For the text-containing cell, return its midpoint in (x, y) coordinate format. 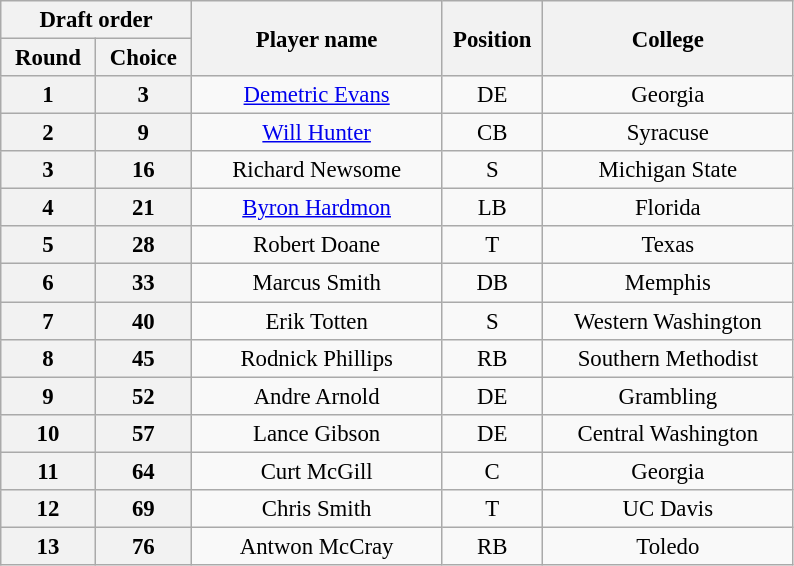
Erik Totten (316, 321)
10 (48, 433)
Grambling (668, 396)
Choice (143, 58)
Texas (668, 245)
57 (143, 433)
13 (48, 546)
Position (492, 38)
Will Hunter (316, 133)
64 (143, 471)
40 (143, 321)
Player name (316, 38)
DB (492, 283)
6 (48, 283)
LB (492, 208)
Antwon McCray (316, 546)
Byron Hardmon (316, 208)
Round (48, 58)
16 (143, 170)
Robert Doane (316, 245)
28 (143, 245)
Demetric Evans (316, 95)
Draft order (96, 20)
4 (48, 208)
CB (492, 133)
45 (143, 358)
Chris Smith (316, 509)
Western Washington (668, 321)
Rodnick Phillips (316, 358)
Curt McGill (316, 471)
Andre Arnold (316, 396)
5 (48, 245)
8 (48, 358)
7 (48, 321)
2 (48, 133)
Michigan State (668, 170)
Florida (668, 208)
Richard Newsome (316, 170)
52 (143, 396)
69 (143, 509)
Lance Gibson (316, 433)
11 (48, 471)
Central Washington (668, 433)
Syracuse (668, 133)
76 (143, 546)
College (668, 38)
Southern Methodist (668, 358)
21 (143, 208)
1 (48, 95)
Memphis (668, 283)
33 (143, 283)
C (492, 471)
UC Davis (668, 509)
Marcus Smith (316, 283)
Toledo (668, 546)
12 (48, 509)
